Determine the (x, y) coordinate at the center of the cell enclosing the given text.  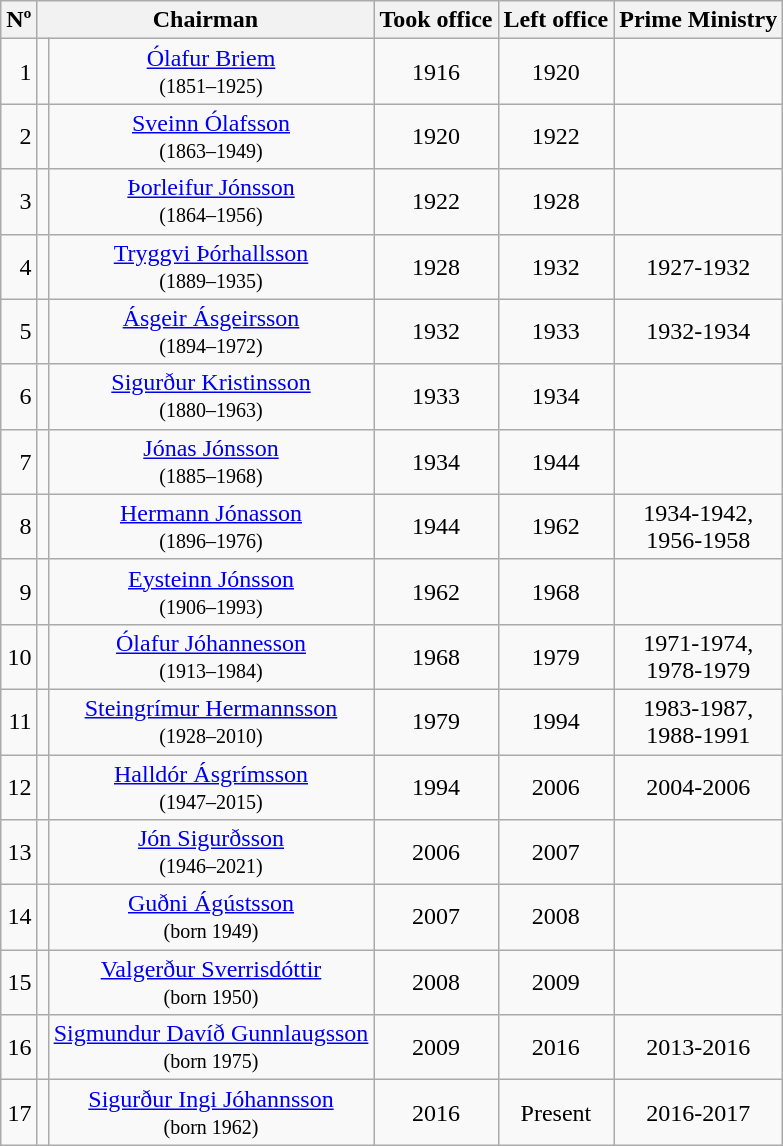
1916 (436, 72)
Tryggvi Þórhallsson(1889–1935) (211, 266)
6 (19, 396)
1927-1932 (698, 266)
Halldór Ásgrímsson(1947–2015) (211, 786)
7 (19, 462)
Ólafur Jóhannesson(1913–1984) (211, 656)
Ólafur Briem(1851–1925) (211, 72)
Sigmundur Davíð Gunnlaugsson(born 1975) (211, 1048)
Sveinn Ólafsson(1863–1949) (211, 136)
1971-1974,1978-1979 (698, 656)
11 (19, 722)
Sigurður Ingi Jóhannsson(born 1962) (211, 1112)
17 (19, 1112)
1932-1934 (698, 332)
8 (19, 526)
2004-2006 (698, 786)
5 (19, 332)
Present (556, 1112)
13 (19, 852)
2013-2016 (698, 1048)
Hermann Jónasson(1896–1976) (211, 526)
Prime Ministry (698, 20)
10 (19, 656)
Sigurður Kristinsson(1880–1963) (211, 396)
4 (19, 266)
1934-1942,1956-1958 (698, 526)
Þorleifur Jónsson(1864–1956) (211, 202)
Left office (556, 20)
3 (19, 202)
Ásgeir Ásgeirsson(1894–1972) (211, 332)
2 (19, 136)
9 (19, 592)
Chairman (206, 20)
Eysteinn Jónsson(1906–1993) (211, 592)
Steingrímur Hermannsson(1928–2010) (211, 722)
Jónas Jónsson(1885–1968) (211, 462)
14 (19, 918)
Took office (436, 20)
16 (19, 1048)
15 (19, 982)
12 (19, 786)
2016-2017 (698, 1112)
Jón Sigurðsson(1946–2021) (211, 852)
Nº (19, 20)
1983-1987,1988-1991 (698, 722)
Guðni Ágústsson(born 1949) (211, 918)
Valgerður Sverrisdóttir(born 1950) (211, 982)
1 (19, 72)
